Pinpoint the cell where the given text exists, returning its (x, y) midpoint coordinate. 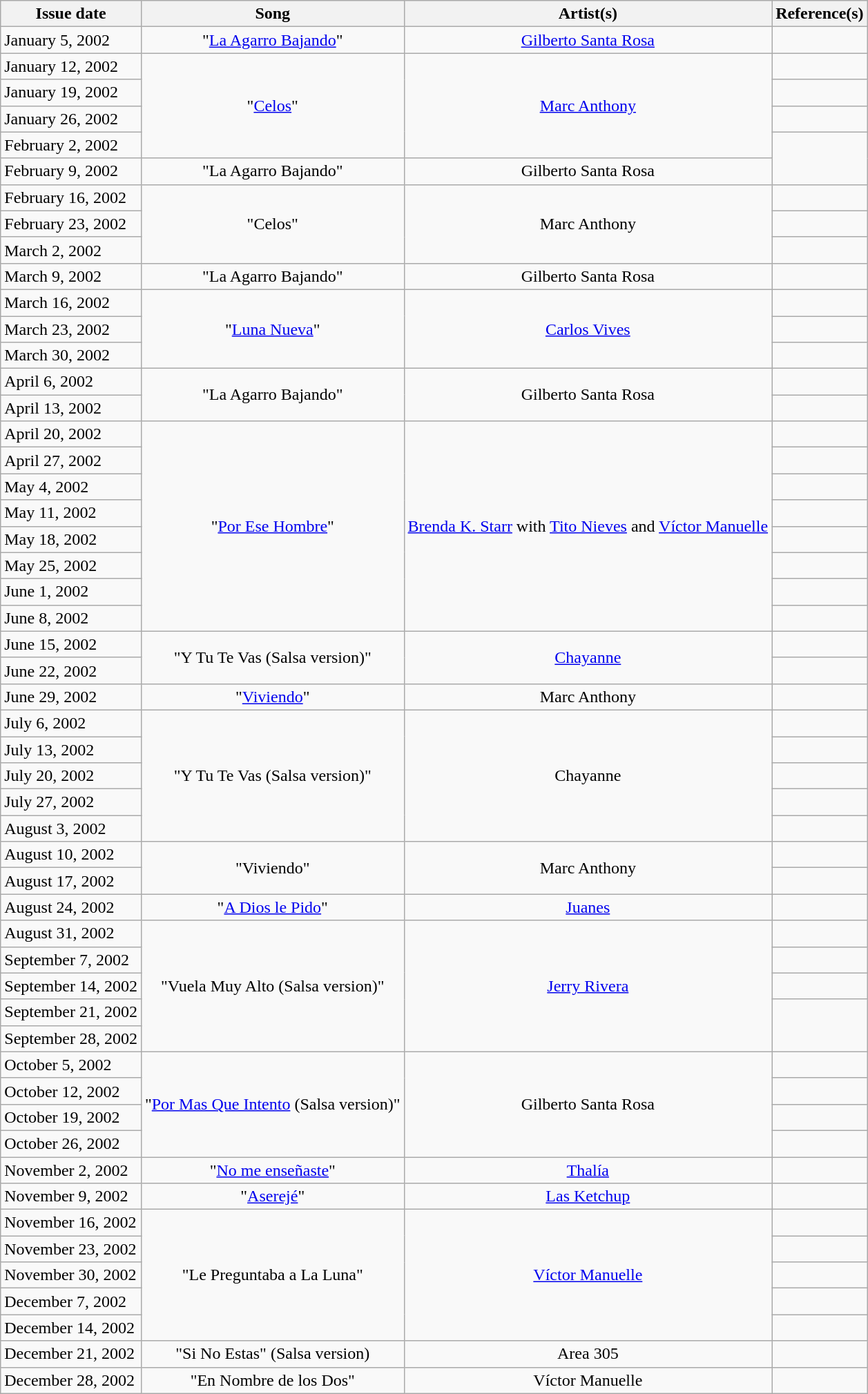
Area 305 (588, 1354)
Carlos Vives (588, 329)
Artist(s) (588, 14)
September 7, 2002 (71, 960)
October 5, 2002 (71, 1065)
"Le Preguntaba a La Luna" (272, 1275)
July 6, 2002 (71, 723)
February 9, 2002 (71, 171)
"Vuela Muy Alto (Salsa version)" (272, 986)
September 21, 2002 (71, 1012)
January 5, 2002 (71, 40)
March 9, 2002 (71, 276)
November 9, 2002 (71, 1197)
"Aserejé" (272, 1197)
November 16, 2002 (71, 1223)
September 28, 2002 (71, 1038)
October 26, 2002 (71, 1143)
February 2, 2002 (71, 145)
Las Ketchup (588, 1197)
August 3, 2002 (71, 829)
"Por Ese Hombre" (272, 526)
April 6, 2002 (71, 382)
April 13, 2002 (71, 408)
Song (272, 14)
Issue date (71, 14)
Brenda K. Starr with Tito Nieves and Víctor Manuelle (588, 526)
"Por Mas Que Intento (Salsa version)" (272, 1104)
Juanes (588, 907)
Jerry Rivera (588, 986)
November 2, 2002 (71, 1170)
May 25, 2002 (71, 565)
November 23, 2002 (71, 1249)
May 11, 2002 (71, 513)
July 27, 2002 (71, 802)
January 19, 2002 (71, 93)
Reference(s) (820, 14)
"Si No Estas" (Salsa version) (272, 1354)
September 14, 2002 (71, 986)
July 13, 2002 (71, 749)
April 20, 2002 (71, 434)
August 24, 2002 (71, 907)
October 12, 2002 (71, 1091)
December 28, 2002 (71, 1380)
June 29, 2002 (71, 697)
August 10, 2002 (71, 855)
January 26, 2002 (71, 119)
"A Dios le Pido" (272, 907)
November 30, 2002 (71, 1275)
April 27, 2002 (71, 461)
June 22, 2002 (71, 670)
June 1, 2002 (71, 592)
"En Nombre de los Dos" (272, 1380)
Thalía (588, 1170)
March 23, 2002 (71, 329)
May 4, 2002 (71, 487)
"Luna Nueva" (272, 329)
March 30, 2002 (71, 356)
March 2, 2002 (71, 250)
February 16, 2002 (71, 197)
May 18, 2002 (71, 539)
October 19, 2002 (71, 1117)
"No me enseñaste" (272, 1170)
December 21, 2002 (71, 1354)
February 23, 2002 (71, 224)
August 31, 2002 (71, 933)
December 14, 2002 (71, 1328)
March 16, 2002 (71, 302)
December 7, 2002 (71, 1301)
January 12, 2002 (71, 66)
July 20, 2002 (71, 776)
June 15, 2002 (71, 644)
August 17, 2002 (71, 881)
June 8, 2002 (71, 618)
